Locate the cell with the specified text and output its (x, y) center coordinate. 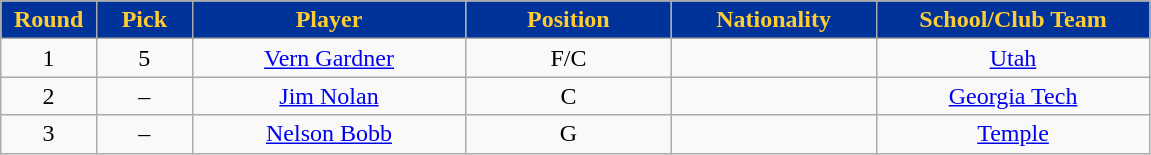
Utah (1013, 58)
Nelson Bobb (329, 134)
Round (49, 20)
Nationality (774, 20)
Position (568, 20)
3 (49, 134)
2 (49, 96)
C (568, 96)
Temple (1013, 134)
School/Club Team (1013, 20)
1 (49, 58)
Player (329, 20)
Jim Nolan (329, 96)
F/C (568, 58)
Georgia Tech (1013, 96)
5 (144, 58)
Vern Gardner (329, 58)
Pick (144, 20)
G (568, 134)
